Pinpoint the cell where the given text exists, returning its [x, y] midpoint coordinate. 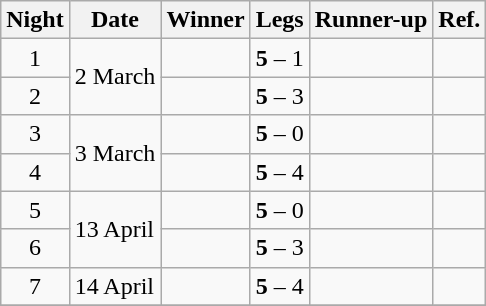
14 April [115, 286]
Ref. [460, 20]
Night [35, 20]
Runner-up [371, 20]
5 [35, 210]
7 [35, 286]
2 [35, 96]
3 March [115, 153]
4 [35, 172]
3 [35, 134]
6 [35, 248]
Legs [280, 20]
13 April [115, 229]
Winner [206, 20]
5 – 1 [280, 58]
1 [35, 58]
2 March [115, 77]
Date [115, 20]
